Provide the (X, Y) coordinate of the cell's center where the given text is located.  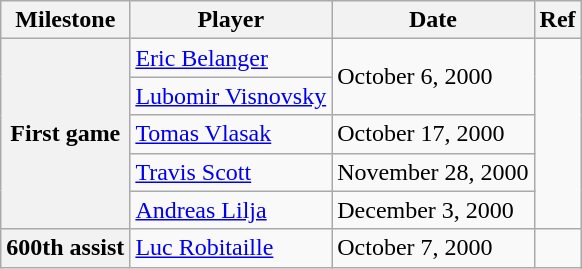
Luc Robitaille (231, 248)
November 28, 2000 (433, 172)
First game (66, 134)
Travis Scott (231, 172)
600th assist (66, 248)
October 7, 2000 (433, 248)
Andreas Lilja (231, 210)
Milestone (66, 20)
Tomas Vlasak (231, 134)
Date (433, 20)
October 6, 2000 (433, 77)
Player (231, 20)
Eric Belanger (231, 58)
Lubomir Visnovsky (231, 96)
October 17, 2000 (433, 134)
December 3, 2000 (433, 210)
Ref (558, 20)
